Detect which cell encompasses the target text, then output its (x, y) center coordinate. 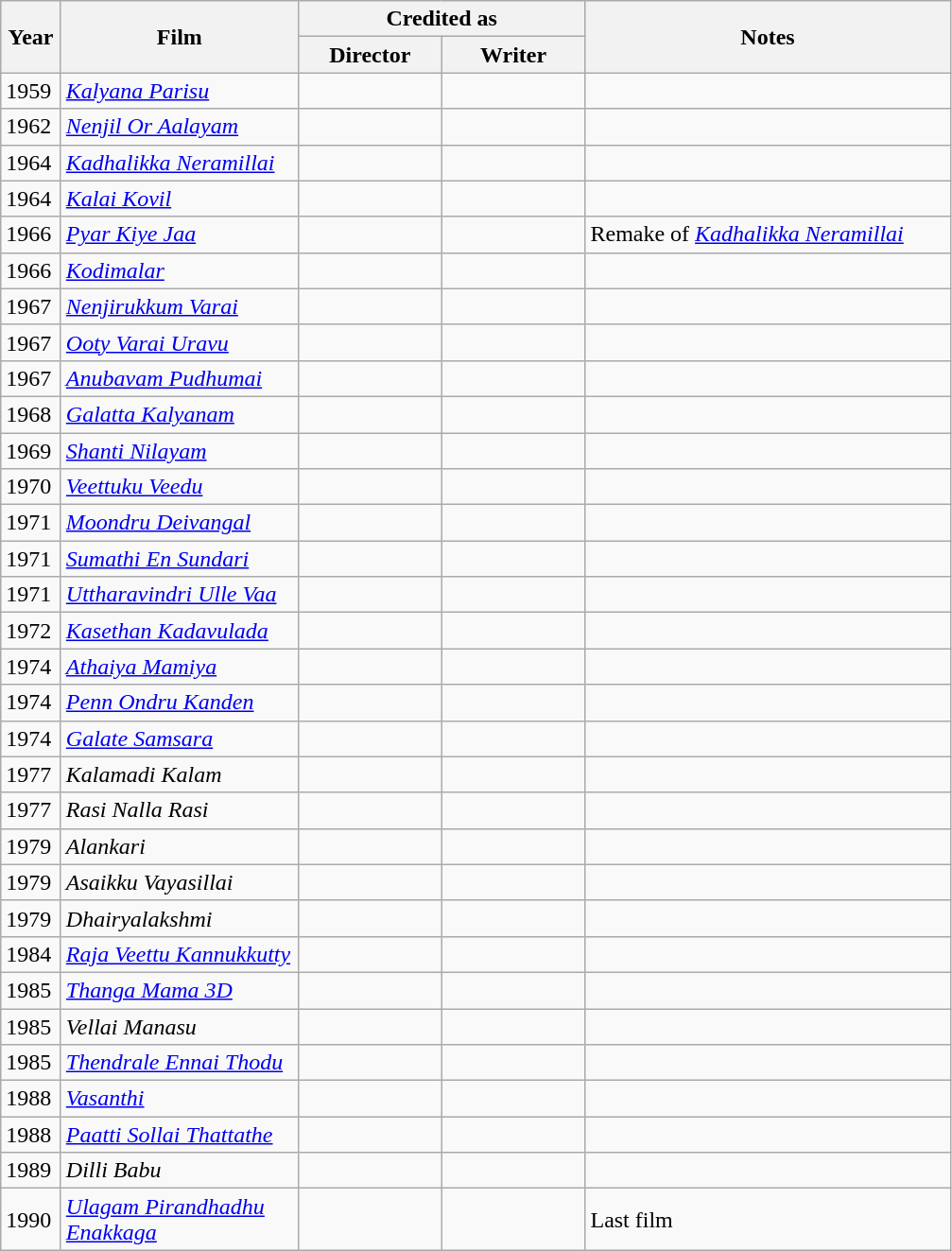
Thendrale Ennai Thodu (180, 1063)
Dhairyalakshmi (180, 918)
Uttharavindri Ulle Vaa (180, 595)
Penn Ondru Kanden (180, 703)
Credited as (441, 19)
Kadhalikka Neramillai (180, 163)
Vellai Manasu (180, 1026)
Raja Veettu Kannukkutty (180, 954)
1970 (31, 487)
Kalamadi Kalam (180, 774)
Nenjirukkum Varai (180, 306)
Year (31, 37)
Moondru Deivangal (180, 523)
Director (370, 55)
Kalai Kovil (180, 199)
Galatta Kalyanam (180, 414)
Kasethan Kadavulada (180, 631)
Kodimalar (180, 270)
Last film (768, 1220)
1969 (31, 451)
Shanti Nilayam (180, 451)
Paatti Sollai Thattathe (180, 1135)
Writer (513, 55)
Anubavam Pudhumai (180, 378)
Dilli Babu (180, 1171)
Ooty Varai Uravu (180, 342)
Thanga Mama 3D (180, 990)
Vasanthi (180, 1099)
Asaikku Vayasillai (180, 882)
Rasi Nalla Rasi (180, 810)
1959 (31, 91)
Kalyana Parisu (180, 91)
Athaiya Mamiya (180, 667)
1984 (31, 954)
1989 (31, 1171)
Alankari (180, 846)
Ulagam Pirandhadhu Enakkaga (180, 1220)
Nenjil Or Aalayam (180, 127)
1990 (31, 1220)
Pyar Kiye Jaa (180, 235)
Remake of Kadhalikka Neramillai (768, 235)
Veettuku Veedu (180, 487)
Film (180, 37)
Galate Samsara (180, 738)
1972 (31, 631)
Sumathi En Sundari (180, 559)
1968 (31, 414)
1962 (31, 127)
Notes (768, 37)
